For the text-containing cell, return its midpoint in (x, y) coordinate format. 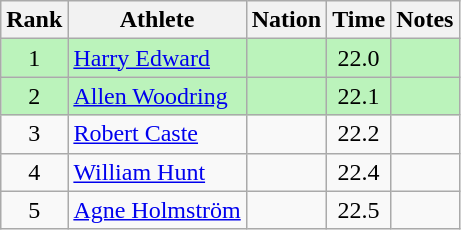
4 (34, 172)
Harry Edward (157, 58)
22.0 (359, 58)
Notes (425, 20)
5 (34, 210)
22.2 (359, 134)
22.4 (359, 172)
Time (359, 20)
William Hunt (157, 172)
Agne Holmström (157, 210)
1 (34, 58)
22.5 (359, 210)
Rank (34, 20)
3 (34, 134)
Nation (286, 20)
2 (34, 96)
Allen Woodring (157, 96)
Athlete (157, 20)
Robert Caste (157, 134)
22.1 (359, 96)
